Extract the [X, Y] coordinate from the center of the cell holding the provided text.  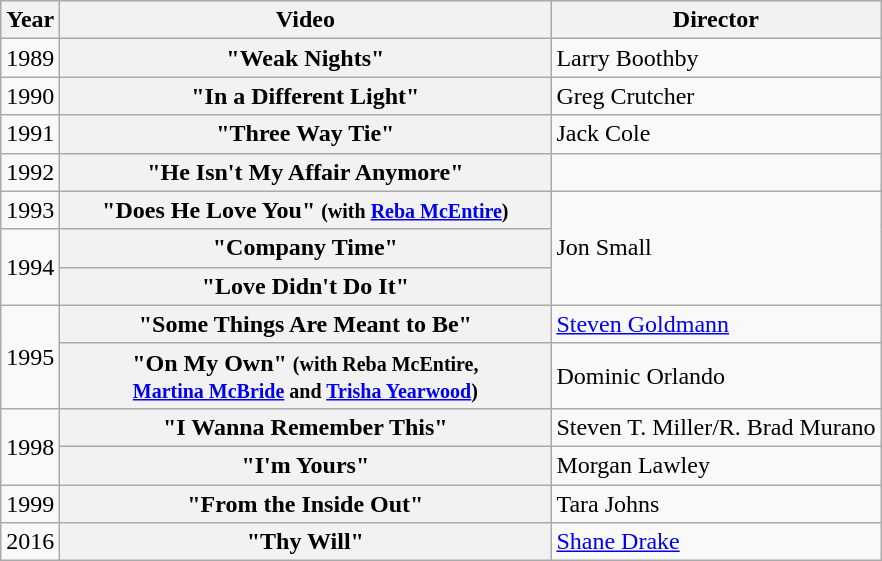
Jack Cole [716, 134]
Year [30, 20]
"Some Things Are Meant to Be" [306, 324]
1991 [30, 134]
1993 [30, 210]
Steven Goldmann [716, 324]
1998 [30, 446]
1989 [30, 58]
2016 [30, 542]
"In a Different Light" [306, 96]
"Three Way Tie" [306, 134]
Shane Drake [716, 542]
Video [306, 20]
Jon Small [716, 248]
"Love Didn't Do It" [306, 286]
"I Wanna Remember This" [306, 427]
"Weak Nights" [306, 58]
Morgan Lawley [716, 465]
"He Isn't My Affair Anymore" [306, 172]
"Does He Love You" (with Reba McEntire) [306, 210]
"I'm Yours" [306, 465]
1995 [30, 356]
Dominic Orlando [716, 376]
"Thy Will" [306, 542]
"From the Inside Out" [306, 503]
Steven T. Miller/R. Brad Murano [716, 427]
1992 [30, 172]
1999 [30, 503]
Larry Boothby [716, 58]
1994 [30, 267]
1990 [30, 96]
"Company Time" [306, 248]
Director [716, 20]
Greg Crutcher [716, 96]
Tara Johns [716, 503]
"On My Own" (with Reba McEntire,Martina McBride and Trisha Yearwood) [306, 376]
